Provide the (X, Y) coordinate of the cell's center where the given text is located.  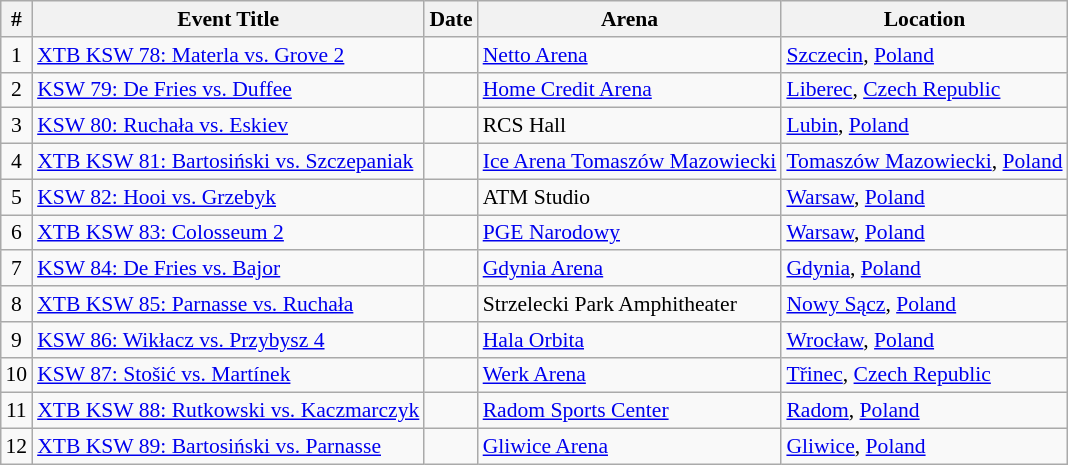
Location (924, 19)
2 (16, 90)
KSW 87: Stošić vs. Martínek (228, 375)
10 (16, 375)
Třinec, Czech Republic (924, 375)
Werk Arena (630, 375)
Liberec, Czech Republic (924, 90)
RCS Hall (630, 126)
Radom Sports Center (630, 411)
8 (16, 304)
Gdynia Arena (630, 269)
Gliwice Arena (630, 447)
Netto Arena (630, 55)
Arena (630, 19)
KSW 86: Wikłacz vs. Przybysz 4 (228, 340)
XTB KSW 83: Colosseum 2 (228, 233)
# (16, 19)
Ice Arena Tomaszów Mazowiecki (630, 162)
XTB KSW 88: Rutkowski vs. Kaczmarczyk (228, 411)
XTB KSW 78: Materla vs. Grove 2 (228, 55)
11 (16, 411)
Home Credit Arena (630, 90)
6 (16, 233)
Lubin, Poland (924, 126)
ATM Studio (630, 197)
Radom, Poland (924, 411)
5 (16, 197)
4 (16, 162)
Tomaszów Mazowiecki, Poland (924, 162)
Event Title (228, 19)
XTB KSW 81: Bartosiński vs. Szczepaniak (228, 162)
Wrocław, Poland (924, 340)
Gliwice, Poland (924, 447)
7 (16, 269)
KSW 79: De Fries vs. Duffee (228, 90)
Szczecin, Poland (924, 55)
XTB KSW 85: Parnasse vs. Ruchała (228, 304)
Gdynia, Poland (924, 269)
Nowy Sącz, Poland (924, 304)
Strzelecki Park Amphitheater (630, 304)
9 (16, 340)
Date (450, 19)
KSW 84: De Fries vs. Bajor (228, 269)
3 (16, 126)
KSW 82: Hooi vs. Grzebyk (228, 197)
12 (16, 447)
1 (16, 55)
XTB KSW 89: Bartosiński vs. Parnasse (228, 447)
Hala Orbita (630, 340)
KSW 80: Ruchała vs. Eskiev (228, 126)
PGE Narodowy (630, 233)
